Search for the cell housing the specified text and yield its [x, y] center coordinate. 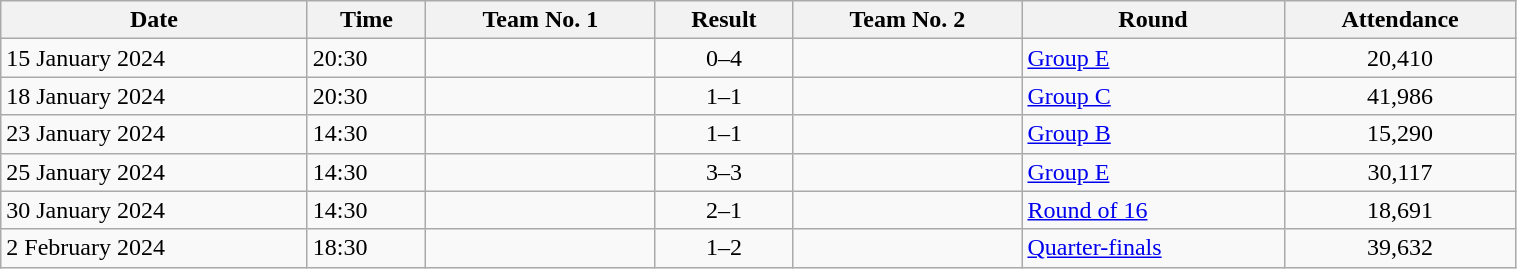
25 January 2024 [154, 172]
30,117 [1400, 172]
18 January 2024 [154, 96]
2–1 [724, 210]
Group C [1153, 96]
3–3 [724, 172]
2 February 2024 [154, 248]
Result [724, 20]
1–2 [724, 248]
18:30 [366, 248]
30 January 2024 [154, 210]
Group B [1153, 134]
23 January 2024 [154, 134]
Date [154, 20]
Team No. 2 [908, 20]
Time [366, 20]
Round [1153, 20]
15 January 2024 [154, 58]
15,290 [1400, 134]
18,691 [1400, 210]
41,986 [1400, 96]
Team No. 1 [540, 20]
39,632 [1400, 248]
0–4 [724, 58]
Quarter-finals [1153, 248]
Round of 16 [1153, 210]
20,410 [1400, 58]
Attendance [1400, 20]
